Extract the (X, Y) coordinate from the center of the cell holding the provided text.  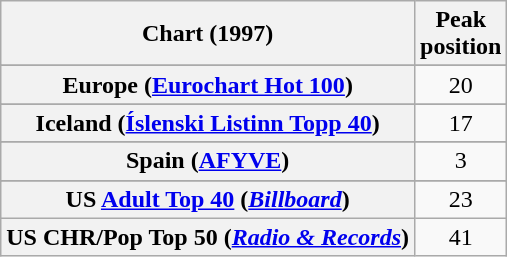
Chart (1997) (208, 34)
20 (461, 85)
Europe (Eurochart Hot 100) (208, 85)
US CHR/Pop Top 50 (Radio & Records) (208, 237)
23 (461, 199)
Spain (AFYVE) (208, 161)
3 (461, 161)
Iceland (Íslenski Listinn Topp 40) (208, 123)
Peakposition (461, 34)
41 (461, 237)
17 (461, 123)
US Adult Top 40 (Billboard) (208, 199)
